Locate the cell with the specified text and output its [X, Y] center coordinate. 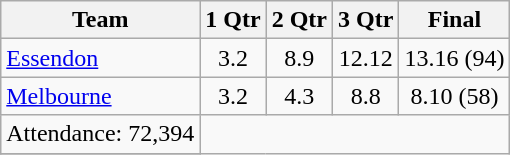
Essendon [100, 58]
3 Qtr [366, 20]
8.8 [366, 96]
Melbourne [100, 96]
13.16 (94) [454, 58]
Attendance: 72,394 [100, 134]
12.12 [366, 58]
Final [454, 20]
Team [100, 20]
4.3 [299, 96]
2 Qtr [299, 20]
8.9 [299, 58]
8.10 (58) [454, 96]
1 Qtr [233, 20]
